Return the (X, Y) coordinate for the center point of the cell that contains the specified text.  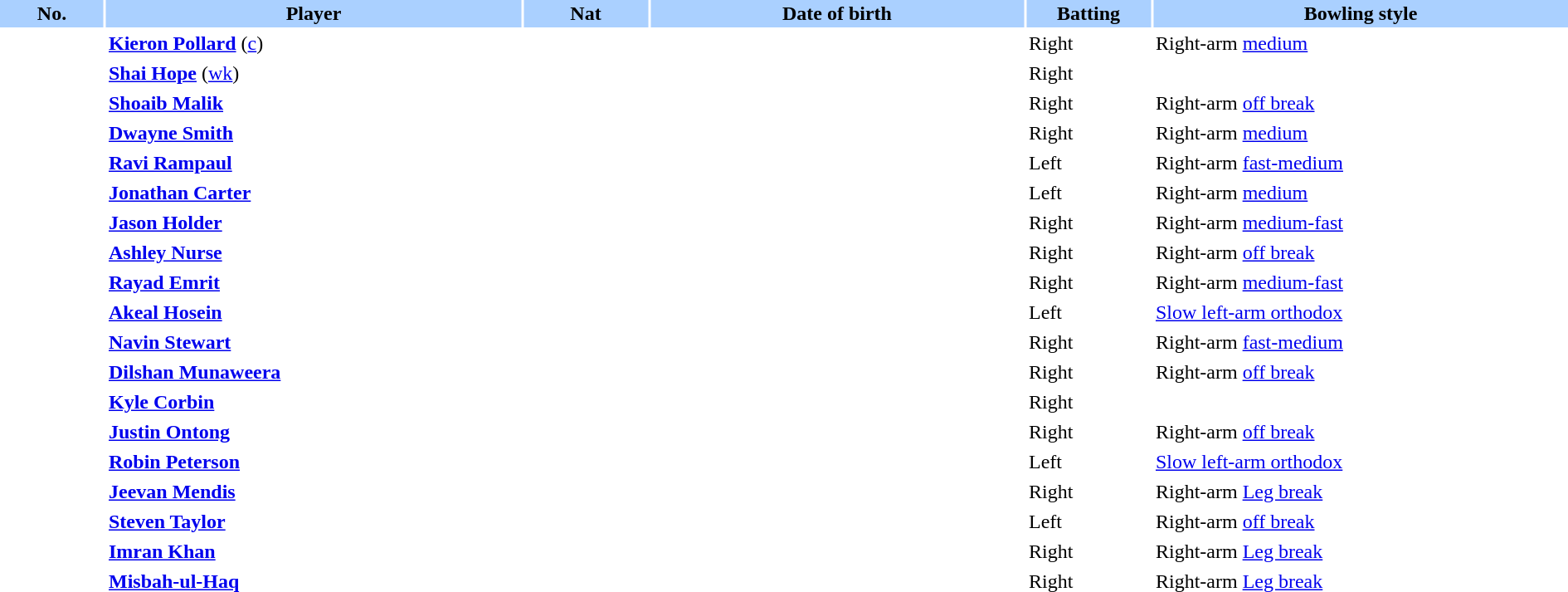
Akeal Hosein (314, 312)
No. (51, 13)
Player (314, 13)
Ravi Rampaul (314, 163)
Dwayne Smith (314, 133)
Batting (1088, 13)
Kieron Pollard (c) (314, 43)
Justin Ontong (314, 432)
Nat (586, 13)
Navin Stewart (314, 342)
Kyle Corbin (314, 402)
Ashley Nurse (314, 252)
Shai Hope (wk) (314, 73)
Robin Peterson (314, 462)
Date of birth (837, 13)
Bowling style (1361, 13)
Jeevan Mendis (314, 492)
Dilshan Munaweera (314, 372)
Jason Holder (314, 223)
Jonathan Carter (314, 193)
Steven Taylor (314, 521)
Rayad Emrit (314, 282)
Shoaib Malik (314, 103)
Imran Khan (314, 551)
